Scan for the cell matching the given text and deliver its (X, Y) coordinate at center. 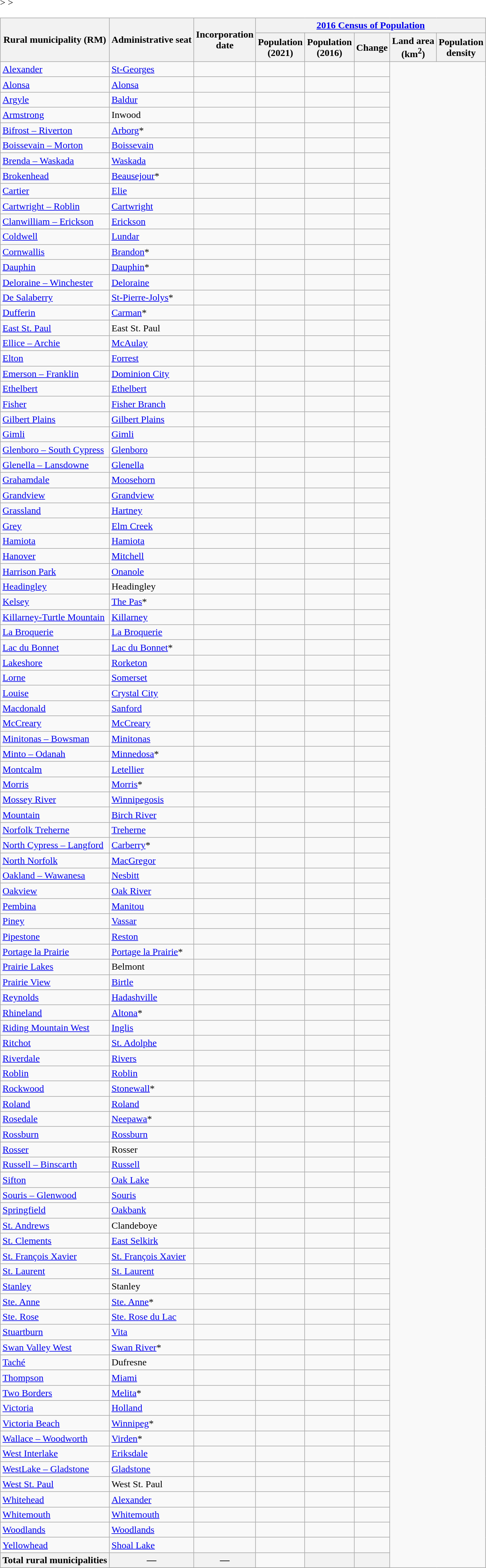
WestLake – Gladstone (55, 1469)
Rural municipality (RM) (55, 40)
Lac du Bonnet* (152, 648)
Pembina (55, 906)
Armstrong (55, 115)
Miami (152, 1378)
Vassar (152, 921)
MacGregor (152, 861)
Macdonald (55, 708)
Pipestone (55, 936)
Virden* (152, 1438)
Change (372, 48)
Oakbank (152, 1210)
Taché (55, 1363)
Yellowhead (55, 1545)
Somerset (152, 678)
Cornwallis (55, 252)
Winnipegosis (152, 799)
Neepawa* (152, 1119)
Forrest (152, 359)
East Selkirk (152, 1241)
Piney (55, 921)
Dauphin* (152, 267)
Boissevain (152, 145)
Prairie View (55, 982)
St-Georges (152, 69)
Rorketon (152, 663)
Morris (55, 784)
Fisher Branch (152, 404)
Ste. Rose du Lac (152, 1317)
Reynolds (55, 997)
Clanwilliam – Erickson (55, 221)
Elie (152, 191)
Emerson – Franklin (55, 374)
The Pas* (152, 602)
Portage la Prairie* (152, 952)
Altona* (152, 1012)
Hadashville (152, 997)
Lundar (152, 237)
Rockwood (55, 1089)
Rhineland (55, 1012)
Carberry* (152, 845)
Mossey River (55, 799)
Glenella – Lansdowne (55, 465)
Birch River (152, 815)
Norfolk Treherne (55, 830)
Erickson (152, 221)
Souris (152, 1195)
Total rural municipalities (55, 1560)
Hartney (152, 510)
Inglis (152, 1028)
Eriksdale (152, 1454)
Ellice – Archie (55, 343)
Elton (55, 359)
Onanole (152, 571)
Two Borders (55, 1393)
Brokenhead (55, 176)
Ritchot (55, 1043)
Thompson (55, 1378)
St-Pierre-Jolys* (152, 297)
Crystal City (152, 693)
Cartwright (152, 206)
Letellier (152, 769)
Ste. Anne* (152, 1301)
Hanover (55, 556)
Nesbitt (152, 876)
Populationdensity (461, 48)
Killarney (152, 617)
McAulay (152, 343)
2016 Census of Population (371, 26)
Rosedale (55, 1119)
Wallace – Woodworth (55, 1438)
Swan Valley West (55, 1347)
St. Adolphe (152, 1043)
Cartier (55, 191)
Glenella (152, 465)
Elm Creek (152, 526)
Russell – Binscarth (55, 1165)
Shoal Lake (152, 1545)
Administrative seat (152, 40)
Cartwright – Roblin (55, 206)
Prairie Lakes (55, 967)
Moosehorn (152, 480)
Coldwell (55, 237)
Dominion City (152, 374)
Carman* (152, 313)
Dauphin (55, 267)
Winnipeg* (152, 1423)
Russell (152, 1165)
Harrison Park (55, 571)
Reston (152, 936)
De Salaberry (55, 297)
Stuartburn (55, 1332)
West Interlake (55, 1454)
Holland (152, 1408)
Dufferin (55, 313)
St. Andrews (55, 1225)
Stonewall* (152, 1089)
Oak River (152, 891)
Oakland – Wawanesa (55, 876)
Morris* (152, 784)
Lorne (55, 678)
Incorporationdate (224, 40)
Argyle (55, 100)
Treherne (152, 830)
Belmont (152, 967)
Springfield (55, 1210)
Riding Mountain West (55, 1028)
Oak Lake (152, 1180)
Deloraine – Winchester (55, 282)
Fisher (55, 404)
Baldur (152, 100)
Glenboro (152, 450)
Deloraine (152, 282)
Glenboro – South Cypress (55, 450)
St. Clements (55, 1241)
Grey (55, 526)
Brandon* (152, 252)
Grahamdale (55, 480)
Rivers (152, 1058)
Clandeboye (152, 1225)
Grassland (55, 510)
Manitou (152, 906)
Population(2016) (329, 48)
Gladstone (152, 1469)
Arborg* (152, 130)
Lac du Bonnet (55, 648)
Melita* (152, 1393)
Kelsey (55, 602)
Portage la Prairie (55, 952)
Minitonas – Bowsman (55, 739)
Victoria (55, 1408)
Sanford (152, 708)
Swan River* (152, 1347)
Minnedosa* (152, 754)
North Norfolk (55, 861)
Mountain (55, 815)
Souris – Glenwood (55, 1195)
Ste. Rose (55, 1317)
Montcalm (55, 769)
Mitchell (152, 556)
Minto – Odanah (55, 754)
Ste. Anne (55, 1301)
Dufresne (152, 1363)
Oakview (55, 891)
Vita (152, 1332)
Inwood (152, 115)
Lakeshore (55, 663)
North Cypress – Langford (55, 845)
Whitehead (55, 1499)
Waskada (152, 161)
Bifrost – Riverton (55, 130)
Louise (55, 693)
Land area(km2) (413, 48)
Birtle (152, 982)
Riverdale (55, 1058)
Killarney-Turtle Mountain (55, 617)
Victoria Beach (55, 1423)
Population(2021) (280, 48)
Sifton (55, 1180)
Brenda – Waskada (55, 161)
Boissevain – Morton (55, 145)
Minitonas (152, 739)
Beausejour* (152, 176)
